Pinpoint the cell where the given text exists, returning its [X, Y] midpoint coordinate. 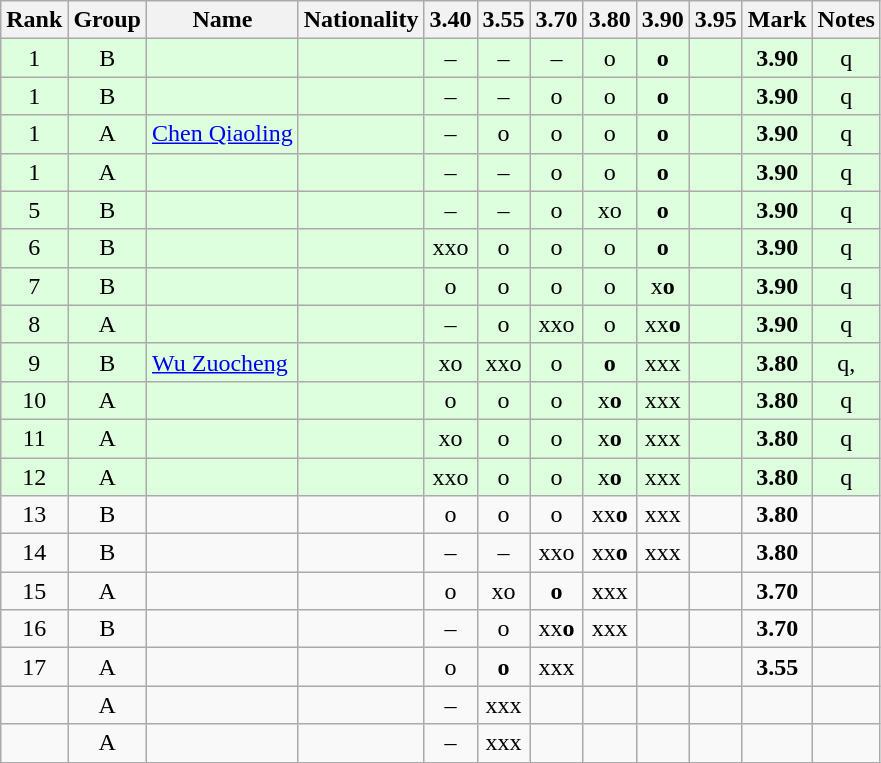
Wu Zuocheng [223, 362]
Chen Qiaoling [223, 134]
8 [34, 324]
Notes [846, 20]
6 [34, 248]
Rank [34, 20]
13 [34, 515]
3.95 [716, 20]
q, [846, 362]
17 [34, 667]
16 [34, 629]
15 [34, 591]
Name [223, 20]
7 [34, 286]
Group [108, 20]
Nationality [361, 20]
5 [34, 210]
12 [34, 477]
9 [34, 362]
3.40 [450, 20]
Mark [777, 20]
11 [34, 438]
14 [34, 553]
10 [34, 400]
